Detect which cell encompasses the target text, then output its [x, y] center coordinate. 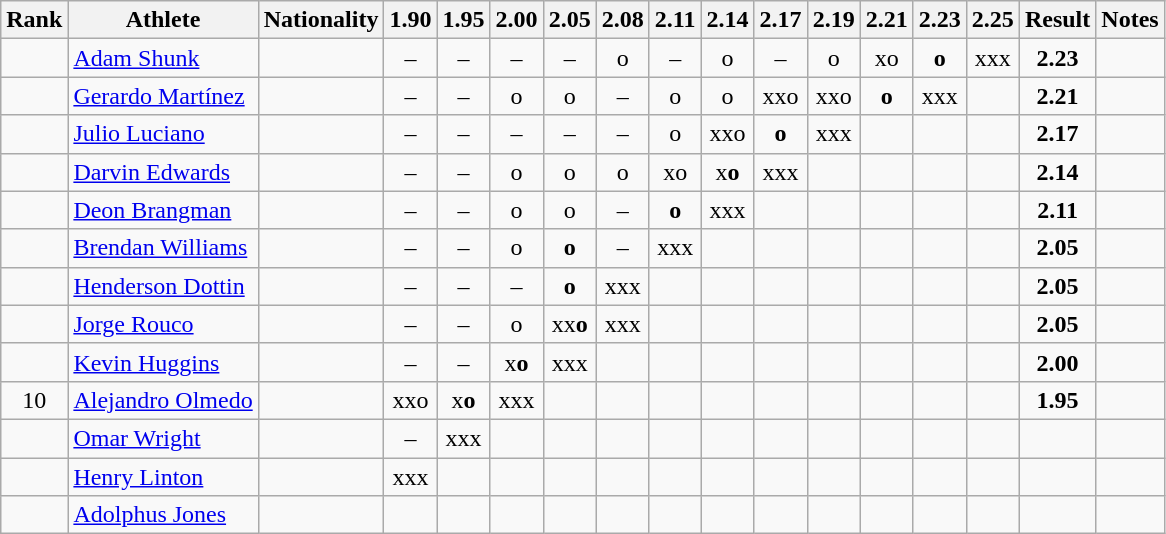
2.25 [992, 20]
Adam Shunk [163, 58]
Darvin Edwards [163, 172]
Rank [34, 20]
Gerardo Martínez [163, 96]
Henry Linton [163, 477]
Notes [1130, 20]
Nationality [321, 20]
1.90 [410, 20]
10 [34, 400]
Jorge Rouco [163, 324]
Brendan Williams [163, 248]
Result [1057, 20]
2.19 [834, 20]
Athlete [163, 20]
Julio Luciano [163, 134]
Kevin Huggins [163, 362]
Omar Wright [163, 438]
Deon Brangman [163, 210]
Adolphus Jones [163, 515]
Alejandro Olmedo [163, 400]
Henderson Dottin [163, 286]
2.08 [622, 20]
